Return the [x, y] coordinate for the center point of the cell that contains the specified text.  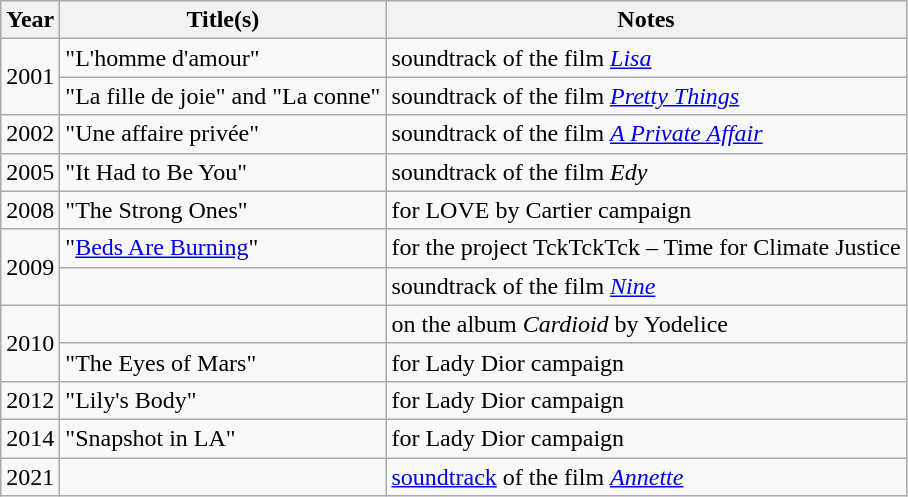
soundtrack of the film Edy [646, 172]
"L'homme d'amour" [223, 58]
soundtrack of the film Annette [646, 477]
Year [30, 20]
soundtrack of the film Pretty Things [646, 96]
soundtrack of the film Lisa [646, 58]
"Lily's Body" [223, 400]
soundtrack of the film A Private Affair [646, 134]
2002 [30, 134]
2005 [30, 172]
Title(s) [223, 20]
2001 [30, 77]
"La fille de joie" and "La conne" [223, 96]
2014 [30, 438]
"The Eyes of Mars" [223, 362]
"Une affaire privée" [223, 134]
"Snapshot in LA" [223, 438]
2008 [30, 210]
for the project TckTckTck – Time for Climate Justice [646, 248]
"The Strong Ones" [223, 210]
Notes [646, 20]
2010 [30, 343]
"Beds Are Burning" [223, 248]
2012 [30, 400]
for LOVE by Cartier campaign [646, 210]
2009 [30, 267]
soundtrack of the film Nine [646, 286]
"It Had to Be You" [223, 172]
2021 [30, 477]
on the album Cardioid by Yodelice [646, 324]
